Return (X, Y) of the center of cell containing provided text 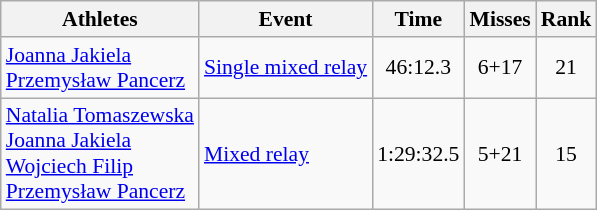
1:29:32.5 (418, 154)
Misses (500, 19)
5+21 (500, 154)
Natalia TomaszewskaJoanna JakielaWojciech FilipPrzemysław Pancerz (100, 154)
Mixed relay (286, 154)
46:12.3 (418, 68)
Time (418, 19)
15 (566, 154)
6+17 (500, 68)
Event (286, 19)
Joanna JakielaPrzemysław Pancerz (100, 68)
Rank (566, 19)
Athletes (100, 19)
21 (566, 68)
Single mixed relay (286, 68)
